Extract the (x, y) coordinate from the center of the cell holding the provided text.  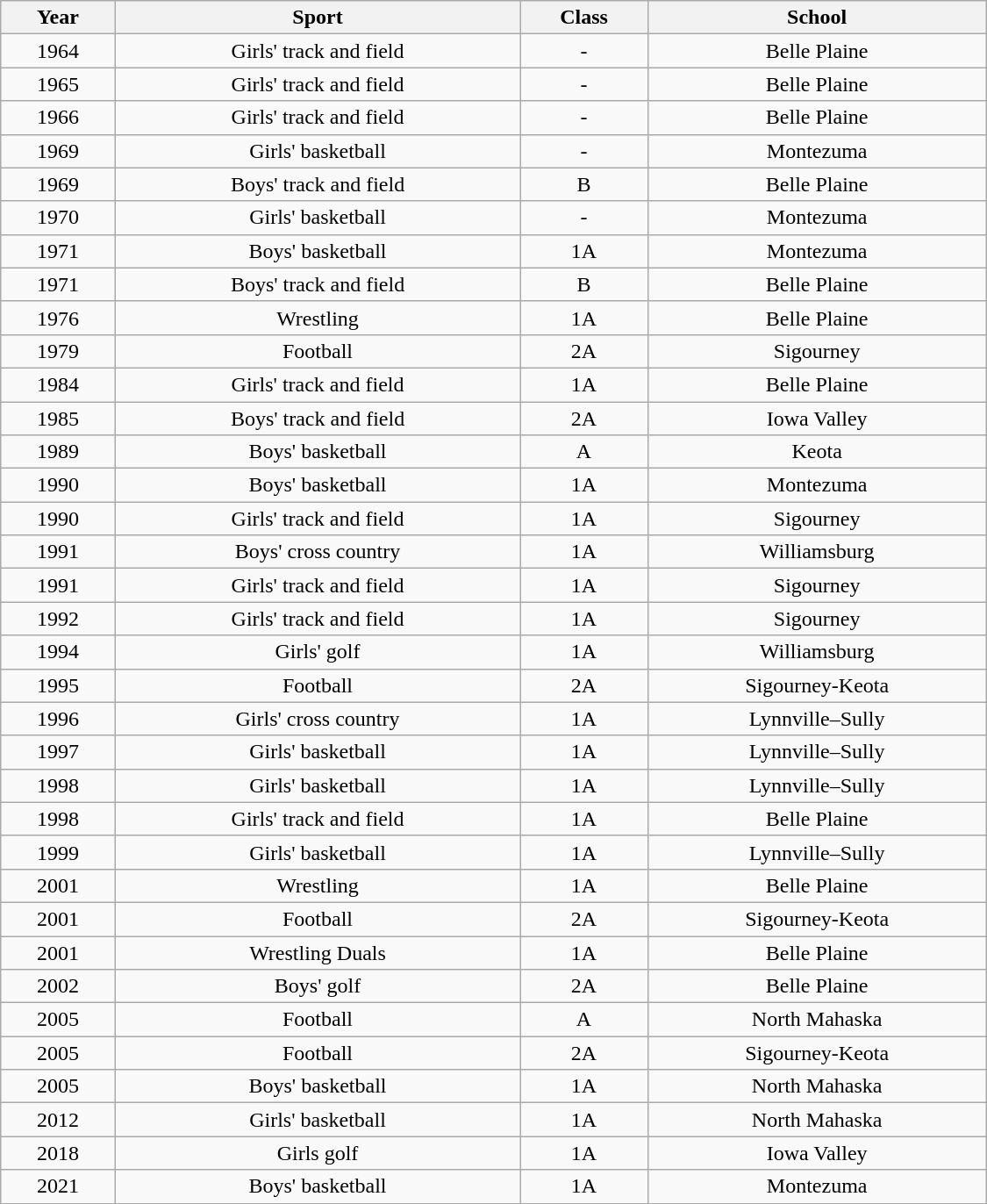
2018 (58, 1153)
1995 (58, 685)
1984 (58, 384)
Girls golf (318, 1153)
1976 (58, 318)
Wrestling Duals (318, 952)
1965 (58, 84)
Girls' cross country (318, 719)
1966 (58, 118)
2012 (58, 1120)
Sport (318, 18)
1999 (58, 852)
Boys' cross country (318, 552)
1994 (58, 652)
1997 (58, 752)
2021 (58, 1186)
1989 (58, 452)
1992 (58, 619)
Boys' golf (318, 986)
School (817, 18)
2002 (58, 986)
Year (58, 18)
Class (584, 18)
1996 (58, 719)
Keota (817, 452)
1985 (58, 419)
1979 (58, 351)
1964 (58, 51)
1970 (58, 218)
Girls' golf (318, 652)
